Determine the (x, y) coordinate at the center of the cell enclosing the given text.  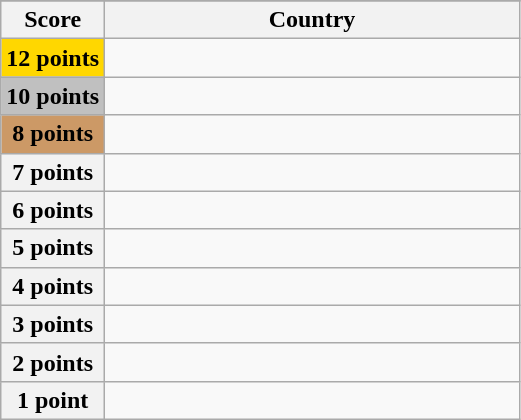
12 points (53, 58)
3 points (53, 324)
5 points (53, 248)
Country (312, 20)
Score (53, 20)
7 points (53, 172)
6 points (53, 210)
2 points (53, 362)
10 points (53, 96)
4 points (53, 286)
8 points (53, 134)
1 point (53, 400)
